Provide the [X, Y] coordinate of the cell's center where the given text is located.  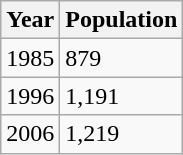
1,219 [122, 134]
Year [30, 20]
1985 [30, 58]
Population [122, 20]
879 [122, 58]
1996 [30, 96]
1,191 [122, 96]
2006 [30, 134]
